Return [x, y] of the center of cell containing provided text 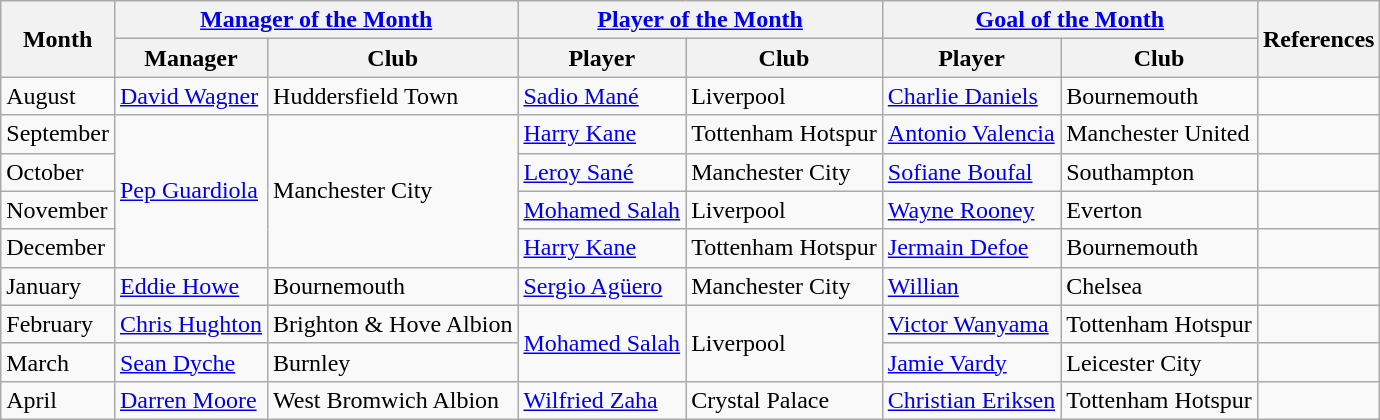
Brighton & Hove Albion [393, 324]
September [58, 134]
January [58, 286]
References [1318, 39]
December [58, 248]
Everton [1160, 210]
Jermain Defoe [971, 248]
Sergio Agüero [602, 286]
Crystal Palace [784, 400]
Leicester City [1160, 362]
Eddie Howe [190, 286]
Month [58, 39]
April [58, 400]
Wayne Rooney [971, 210]
Darren Moore [190, 400]
Victor Wanyama [971, 324]
Antonio Valencia [971, 134]
Goal of the Month [1070, 20]
Manager [190, 58]
August [58, 96]
March [58, 362]
Leroy Sané [602, 172]
Willian [971, 286]
Sofiane Boufal [971, 172]
Manchester United [1160, 134]
Player of the Month [700, 20]
Sean Dyche [190, 362]
Burnley [393, 362]
November [58, 210]
Charlie Daniels [971, 96]
Manager of the Month [316, 20]
February [58, 324]
Pep Guardiola [190, 191]
Christian Eriksen [971, 400]
West Bromwich Albion [393, 400]
Sadio Mané [602, 96]
Wilfried Zaha [602, 400]
Southampton [1160, 172]
Chelsea [1160, 286]
Chris Hughton [190, 324]
David Wagner [190, 96]
October [58, 172]
Jamie Vardy [971, 362]
Huddersfield Town [393, 96]
